Return (X, Y) of the center of cell containing provided text 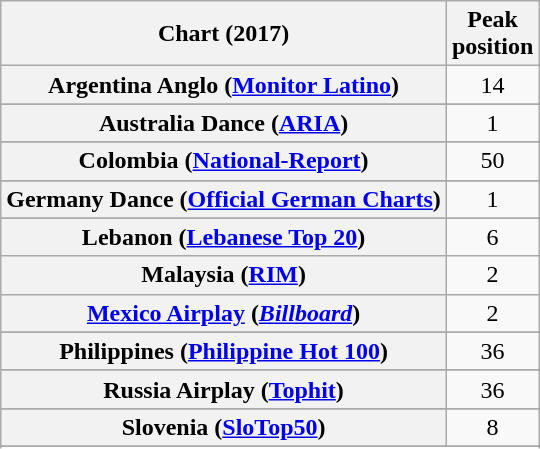
Lebanon (Lebanese Top 20) (224, 237)
14 (492, 85)
Germany Dance (Official German Charts) (224, 199)
50 (492, 161)
Philippines (Philippine Hot 100) (224, 351)
6 (492, 237)
Chart (2017) (224, 34)
Colombia (National-Report) (224, 161)
Slovenia (SloTop50) (224, 427)
Peakposition (492, 34)
Russia Airplay (Tophit) (224, 389)
Australia Dance (ARIA) (224, 123)
8 (492, 427)
Argentina Anglo (Monitor Latino) (224, 85)
Malaysia (RIM) (224, 275)
Mexico Airplay (Billboard) (224, 313)
